Extract the (X, Y) coordinate from the center of the cell holding the provided text.  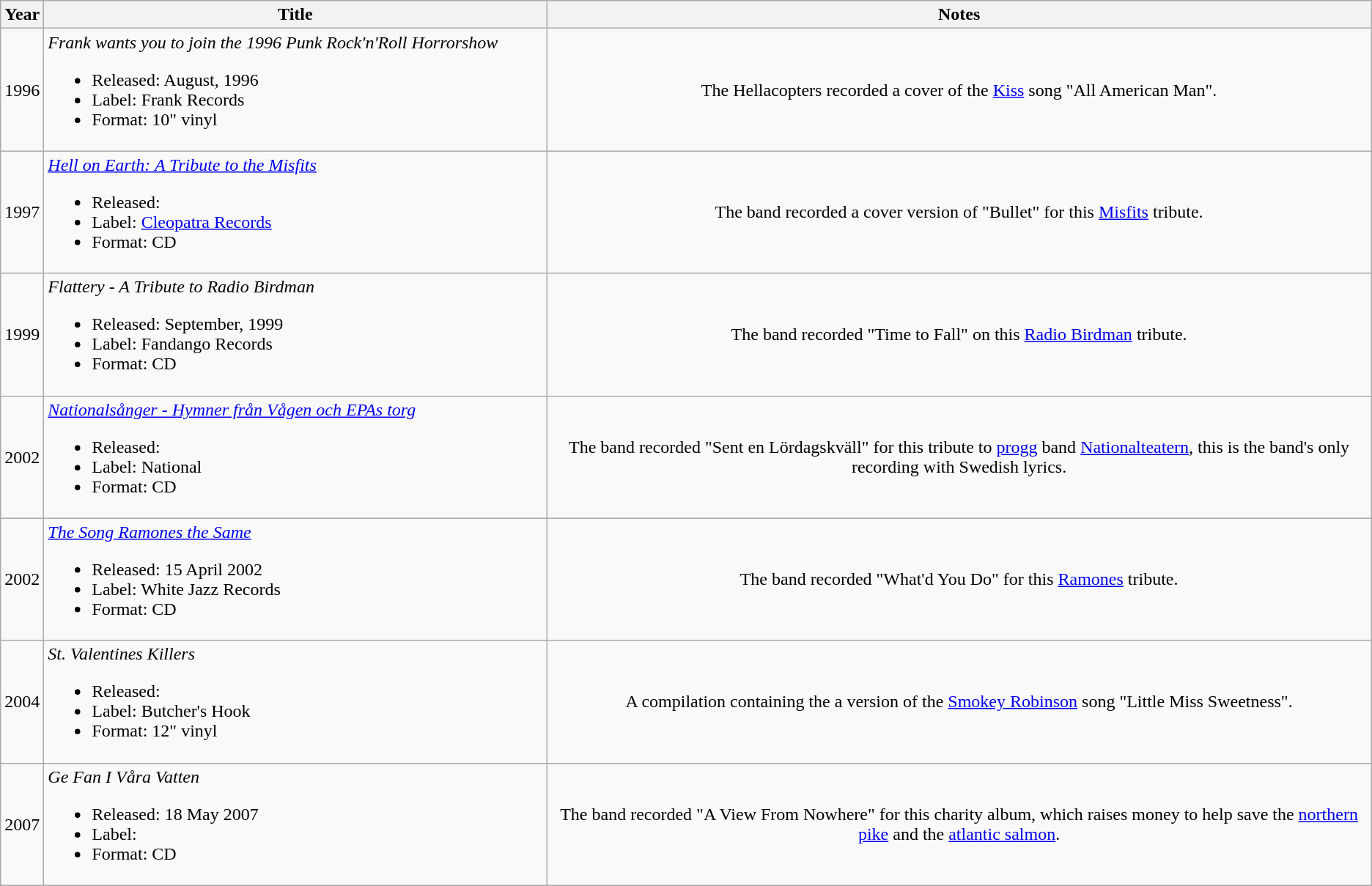
1999 (22, 334)
The band recorded a cover version of "Bullet" for this Misfits tribute. (959, 213)
St. Valentines KillersReleased:Label: Butcher's HookFormat: 12" vinyl (295, 702)
The band recorded "A View From Nowhere" for this charity album, which raises money to help save the northern pike and the atlantic salmon. (959, 824)
Ge Fan I Våra VattenReleased: 18 May 2007Label:Format: CD (295, 824)
Frank wants you to join the 1996 Punk Rock'n'Roll HorrorshowReleased: August, 1996Label: Frank RecordsFormat: 10" vinyl (295, 89)
Year (22, 15)
Hell on Earth: A Tribute to the MisfitsReleased:Label: Cleopatra RecordsFormat: CD (295, 213)
1997 (22, 213)
Flattery - A Tribute to Radio BirdmanReleased: September, 1999Label: Fandango RecordsFormat: CD (295, 334)
The band recorded "What'd You Do" for this Ramones tribute. (959, 579)
The Song Ramones the SameReleased: 15 April 2002Label: White Jazz RecordsFormat: CD (295, 579)
1996 (22, 89)
2004 (22, 702)
Title (295, 15)
2007 (22, 824)
The band recorded "Time to Fall" on this Radio Birdman tribute. (959, 334)
The Hellacopters recorded a cover of the Kiss song "All American Man". (959, 89)
Notes (959, 15)
Nationalsånger - Hymner från Vågen och EPAs torgReleased:Label: NationalFormat: CD (295, 457)
A compilation containing the a version of the Smokey Robinson song "Little Miss Sweetness". (959, 702)
The band recorded "Sent en Lördagskväll" for this tribute to progg band Nationalteatern, this is the band's only recording with Swedish lyrics. (959, 457)
